Find where the given text appears and provide that cell's center as (X, Y) coordinate. 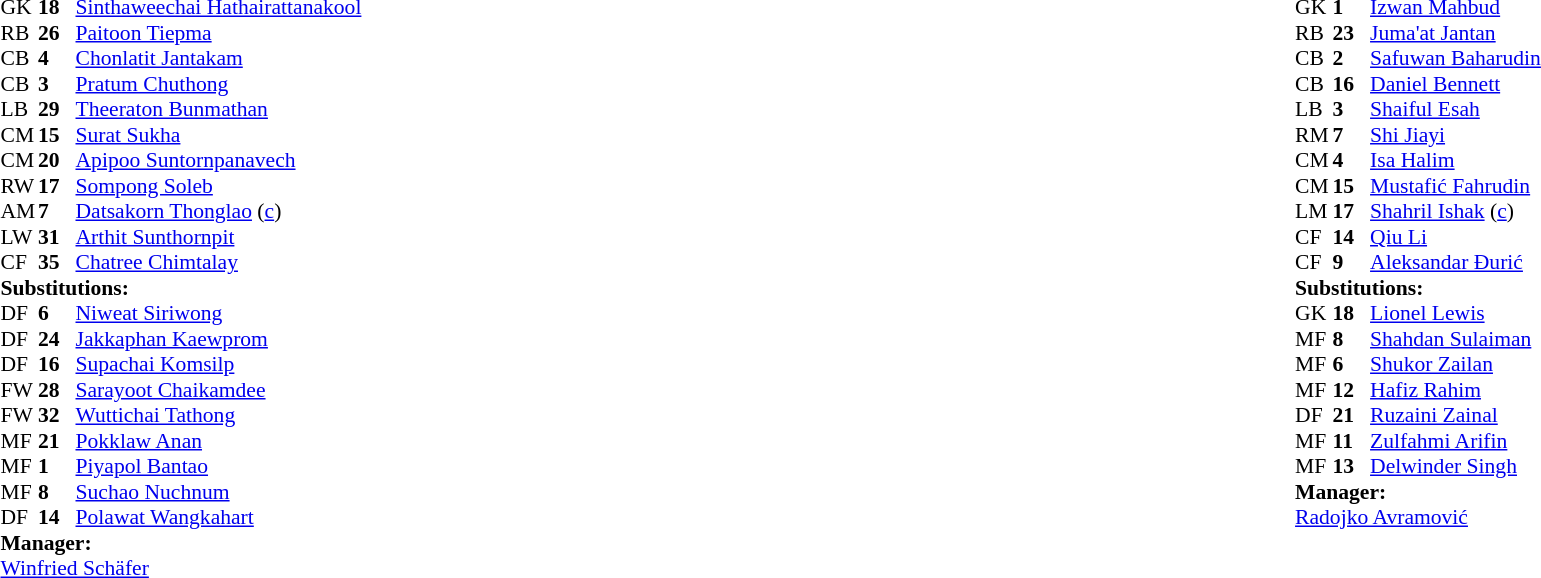
Shahdan Sulaiman (1456, 339)
Chatree Chimtalay (219, 263)
Hafiz Rahim (1456, 390)
Suchao Nuchnum (219, 492)
Shukor Zailan (1456, 365)
31 (57, 237)
32 (57, 415)
24 (57, 339)
Piyapol Bantao (219, 467)
Radojko Avramović (1418, 517)
Niweat Siriwong (219, 313)
Sarayoot Chaikamdee (219, 390)
Aleksandar Đurić (1456, 263)
Datsakorn Thonglao (c) (219, 211)
12 (1352, 390)
26 (57, 33)
9 (1352, 263)
Juma'at Jantan (1456, 33)
Wuttichai Tathong (219, 415)
Supachai Komsilp (219, 365)
Pratum Chuthong (219, 84)
Polawat Wangkahart (219, 517)
Paitoon Tiepma (219, 33)
Shi Jiayi (1456, 135)
Mustafić Fahrudin (1456, 186)
35 (57, 263)
Delwinder Singh (1456, 467)
LM (1314, 211)
Arthit Sunthornpit (219, 237)
Qiu Li (1456, 237)
23 (1352, 33)
Apipoo Suntornpanavech (219, 161)
Pokklaw Anan (219, 441)
1 (57, 467)
2 (1352, 59)
Shahril Ishak (c) (1456, 211)
29 (57, 109)
Shaiful Esah (1456, 109)
Daniel Bennett (1456, 84)
AM (19, 211)
20 (57, 161)
Surat Sukha (219, 135)
Chonlatit Jantakam (219, 59)
Sompong Soleb (219, 186)
Theeraton Bunmathan (219, 109)
LW (19, 237)
RM (1314, 135)
Isa Halim (1456, 161)
Lionel Lewis (1456, 313)
Safuwan Baharudin (1456, 59)
11 (1352, 441)
28 (57, 390)
RW (19, 186)
18 (1352, 313)
Ruzaini Zainal (1456, 415)
Jakkaphan Kaewprom (219, 339)
13 (1352, 467)
GK (1314, 313)
Zulfahmi Arifin (1456, 441)
